Pinpoint the cell where the given text exists, returning its (X, Y) midpoint coordinate. 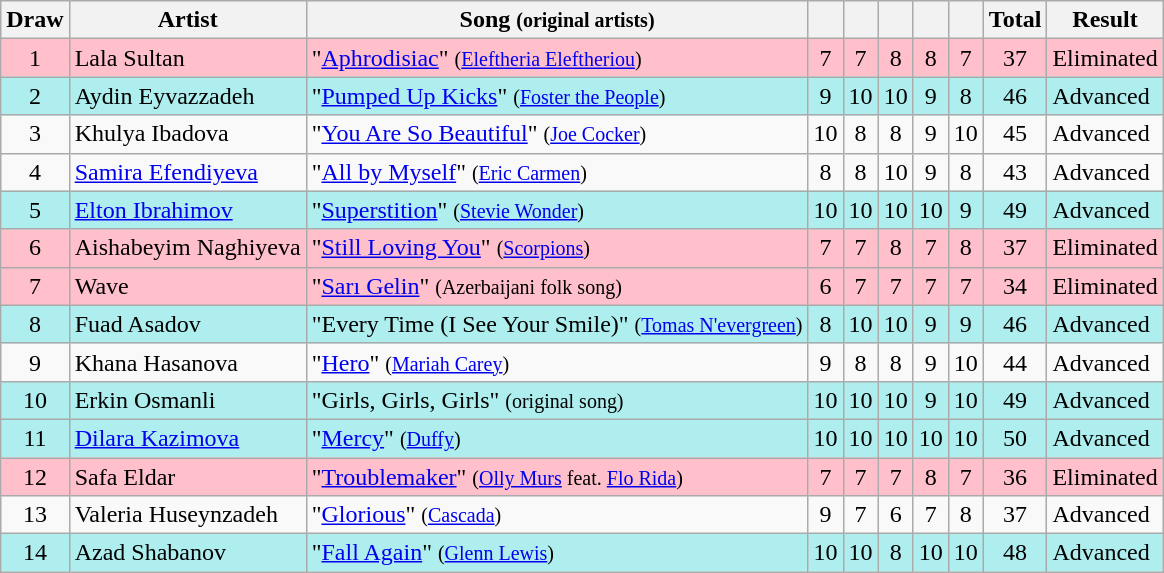
"Fall Again" (Glenn Lewis) (557, 553)
"You Are So Beautiful" (Joe Cocker) (557, 134)
"Pumped Up Kicks" (Foster the People) (557, 96)
Azad Shabanov (188, 553)
5 (35, 210)
Valeria Huseynzadeh (188, 515)
Samira Efendiyeva (188, 172)
Safa Eldar (188, 477)
48 (1015, 553)
Result (1105, 20)
36 (1015, 477)
"Every Time (I See Your Smile)" (Tomas N'evergreen) (557, 324)
45 (1015, 134)
Erkin Osmanli (188, 400)
"Aphrodisiac" (Eleftheria Eleftheriou) (557, 58)
12 (35, 477)
"Hero" (Mariah Carey) (557, 362)
3 (35, 134)
44 (1015, 362)
Khana Hasanova (188, 362)
Lala Sultan (188, 58)
34 (1015, 286)
Artist (188, 20)
Song (original artists) (557, 20)
11 (35, 438)
"Superstition" (Stevie Wonder) (557, 210)
Aydin Eyvazzadeh (188, 96)
"Glorious" (Cascada) (557, 515)
"All by Myself" (Eric Carmen) (557, 172)
"Still Loving You" (Scorpions) (557, 248)
Aishabeyim Naghiyeva (188, 248)
Wave (188, 286)
1 (35, 58)
"Sarı Gelin" (Azerbaijani folk song) (557, 286)
43 (1015, 172)
Khulya Ibadova (188, 134)
13 (35, 515)
Elton Ibrahimov (188, 210)
Draw (35, 20)
Total (1015, 20)
4 (35, 172)
2 (35, 96)
14 (35, 553)
"Troublemaker" (Olly Murs feat. Flo Rida) (557, 477)
"Girls, Girls, Girls" (original song) (557, 400)
Fuad Asadov (188, 324)
50 (1015, 438)
Dilara Kazimova (188, 438)
"Mercy" (Duffy) (557, 438)
